Determine the [X, Y] coordinate at the center of the cell enclosing the given text.  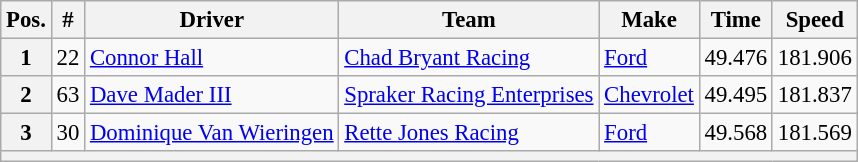
63 [68, 95]
49.568 [736, 133]
Time [736, 20]
22 [68, 58]
Dave Mader III [212, 95]
Rette Jones Racing [469, 133]
Team [469, 20]
1 [26, 58]
Make [649, 20]
Dominique Van Wieringen [212, 133]
3 [26, 133]
Chad Bryant Racing [469, 58]
181.837 [814, 95]
181.906 [814, 58]
Spraker Racing Enterprises [469, 95]
Driver [212, 20]
30 [68, 133]
Pos. [26, 20]
181.569 [814, 133]
Speed [814, 20]
49.495 [736, 95]
Chevrolet [649, 95]
# [68, 20]
2 [26, 95]
Connor Hall [212, 58]
49.476 [736, 58]
